Detect which cell encompasses the target text, then output its [x, y] center coordinate. 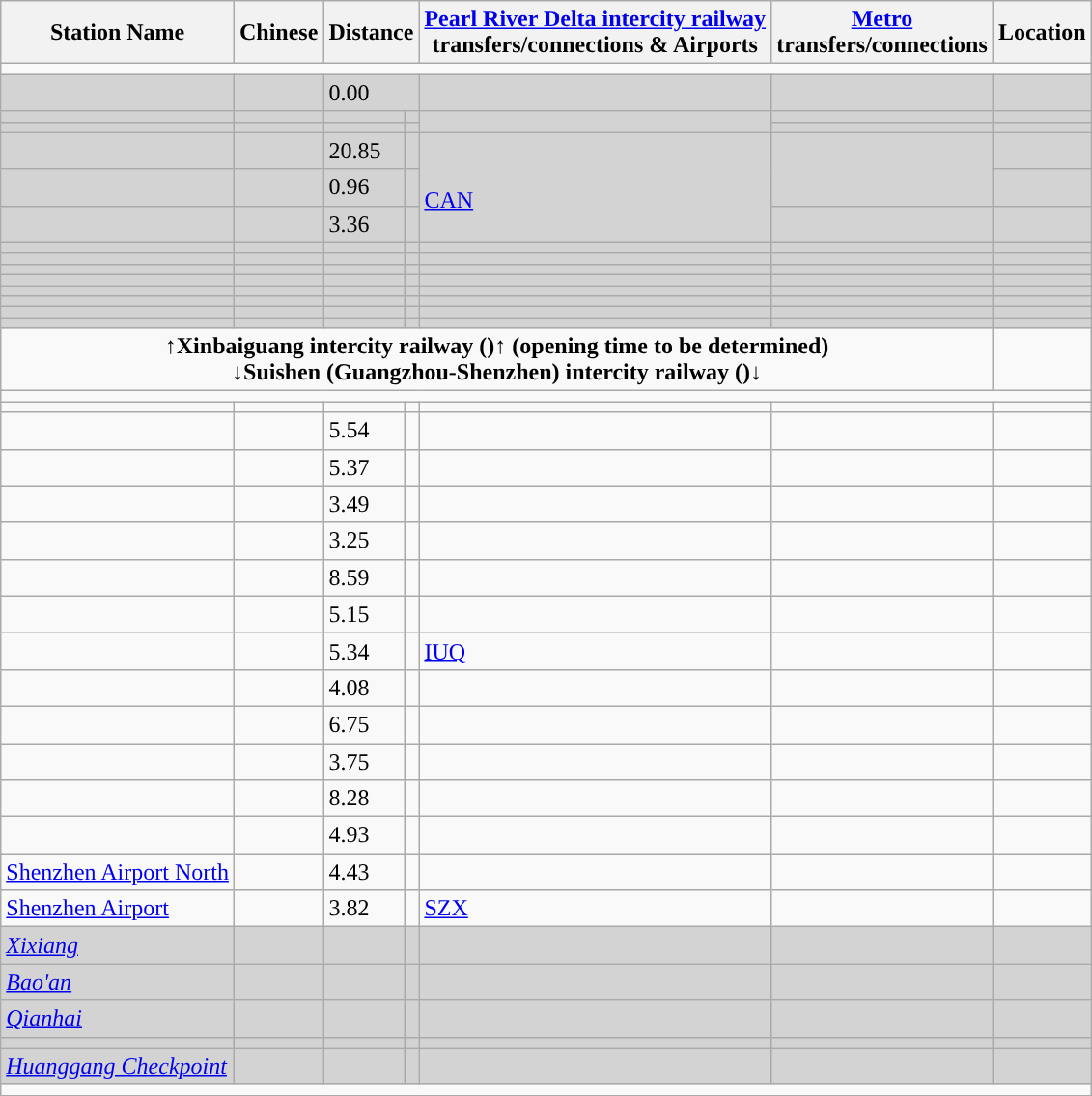
5.37 [365, 467]
SZX [595, 909]
8.59 [365, 577]
IUQ [595, 651]
5.54 [365, 431]
Location [1042, 33]
3.25 [365, 541]
Chinese [278, 33]
Shenzhen Airport [118, 909]
5.34 [365, 651]
Huanggang Checkpoint [118, 1066]
Distance [371, 33]
4.43 [365, 872]
3.36 [365, 224]
Pearl River Delta intercity railway transfers/connections & Airports [595, 33]
8.28 [365, 799]
Xixiang [118, 945]
0.00 [371, 93]
Bao'an [118, 982]
↑Xinbaiguang intercity railway ()↑ (opening time to be determined)↓Suishen (Guangzhou-Shenzhen) intercity railway ()↓ [497, 359]
Shenzhen Airport North [118, 872]
0.96 [365, 187]
4.93 [365, 835]
CAN [595, 187]
Metrotransfers/connections [882, 33]
20.85 [365, 151]
4.08 [365, 688]
Qianhai [118, 1019]
3.75 [365, 762]
3.82 [365, 909]
6.75 [365, 724]
5.15 [365, 614]
3.49 [365, 504]
Station Name [118, 33]
